For the text-containing cell, return its midpoint in [X, Y] coordinate format. 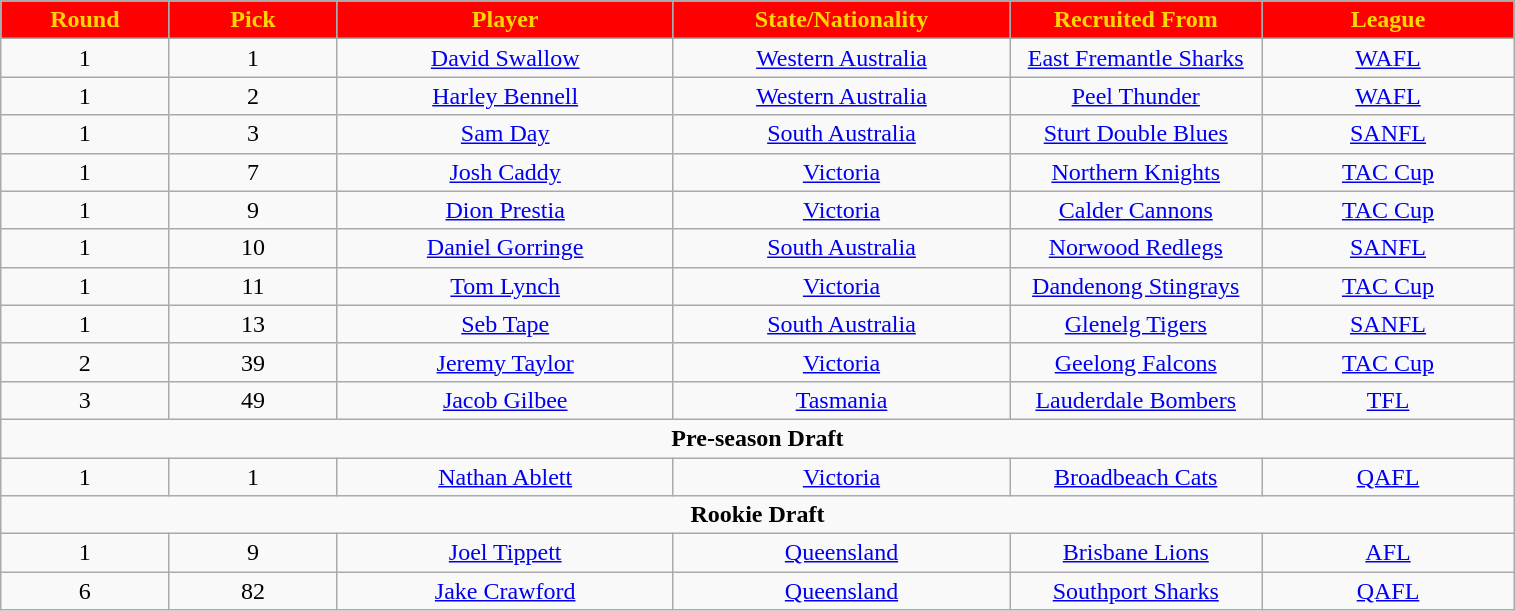
11 [253, 286]
David Swallow [505, 58]
82 [253, 591]
Pick [253, 20]
State/Nationality [841, 20]
Jeremy Taylor [505, 362]
Jake Crawford [505, 591]
Daniel Gorringe [505, 248]
Dandenong Stingrays [1136, 286]
League [1388, 20]
Round [85, 20]
10 [253, 248]
Brisbane Lions [1136, 553]
Harley Bennell [505, 96]
Jacob Gilbee [505, 400]
Sam Day [505, 134]
Geelong Falcons [1136, 362]
East Fremantle Sharks [1136, 58]
AFL [1388, 553]
Pre-season Draft [758, 438]
39 [253, 362]
49 [253, 400]
Glenelg Tigers [1136, 324]
Seb Tape [505, 324]
7 [253, 172]
Southport Sharks [1136, 591]
Lauderdale Bombers [1136, 400]
Peel Thunder [1136, 96]
Calder Cannons [1136, 210]
Norwood Redlegs [1136, 248]
Recruited From [1136, 20]
Joel Tippett [505, 553]
Josh Caddy [505, 172]
Player [505, 20]
Dion Prestia [505, 210]
Tasmania [841, 400]
TFL [1388, 400]
6 [85, 591]
Sturt Double Blues [1136, 134]
Rookie Draft [758, 515]
13 [253, 324]
Broadbeach Cats [1136, 477]
Tom Lynch [505, 286]
Northern Knights [1136, 172]
Nathan Ablett [505, 477]
